Locate the cell with the specified text and output its (X, Y) center coordinate. 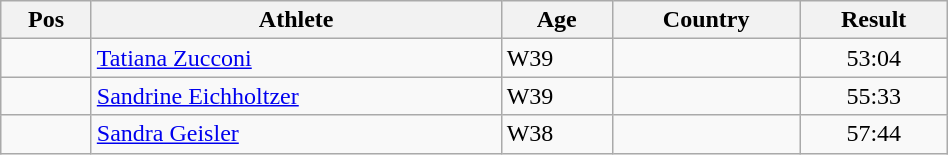
Age (556, 20)
Result (874, 20)
Pos (46, 20)
53:04 (874, 58)
Sandra Geisler (296, 134)
Tatiana Zucconi (296, 58)
W38 (556, 134)
55:33 (874, 96)
57:44 (874, 134)
Country (706, 20)
Sandrine Eichholtzer (296, 96)
Athlete (296, 20)
